Extract the [X, Y] coordinate from the center of the cell holding the provided text.  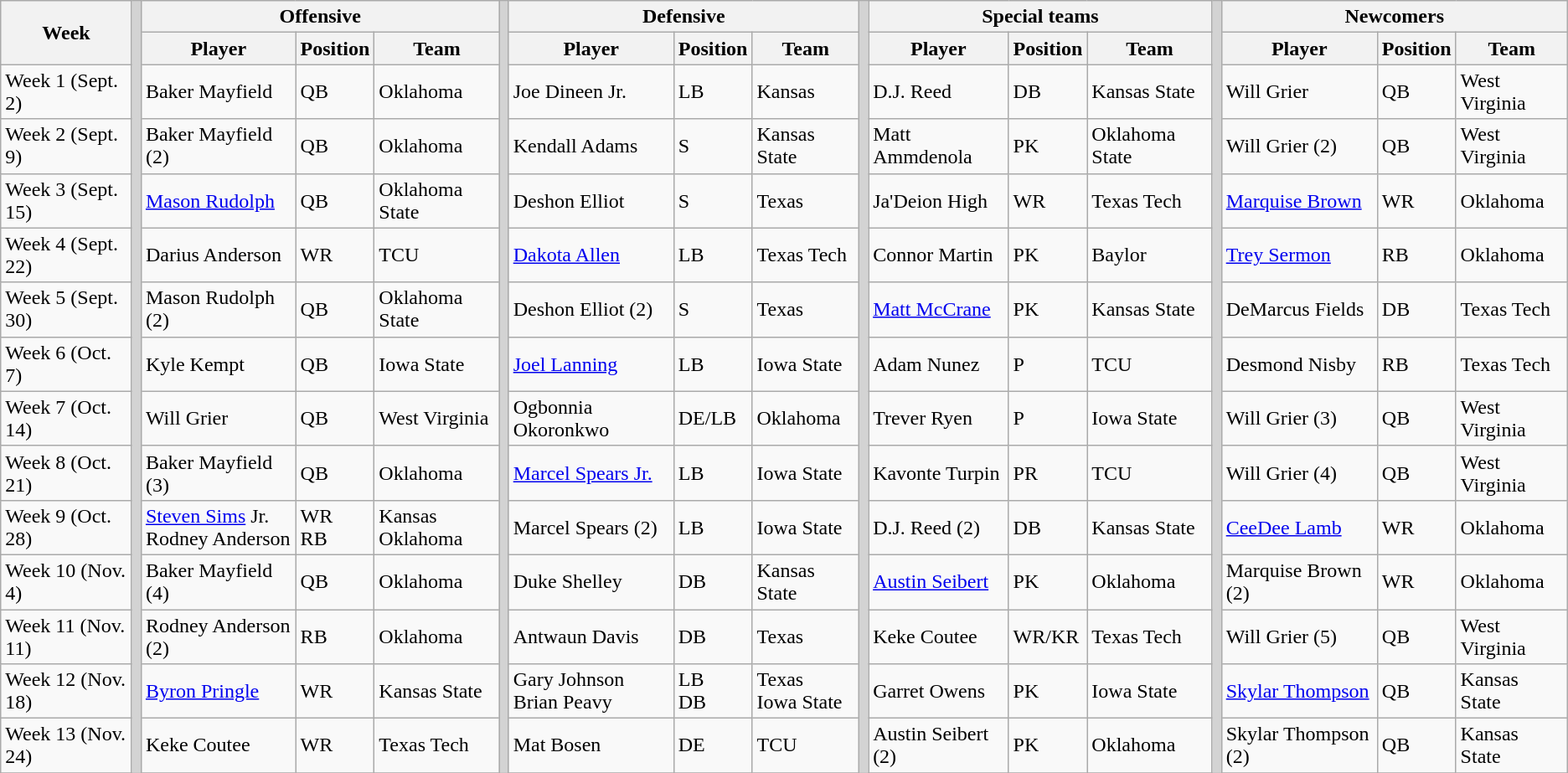
Deshon Elliot (2) [591, 310]
Week 11 (Nov. 11) [67, 636]
Trey Sermon [1299, 255]
Will Grier (4) [1299, 472]
WR/KR [1048, 636]
Baker Mayfield (4) [218, 581]
Kendall Adams [591, 146]
Mason Rudolph (2) [218, 310]
Kavonte Turpin [938, 472]
Dakota Allen [591, 255]
Darius Anderson [218, 255]
Adam Nunez [938, 363]
DeMarcus Fields [1299, 310]
Baker Mayfield [218, 92]
Week 13 (Nov. 24) [67, 745]
Marcel Spears Jr. [591, 472]
Will Grier (2) [1299, 146]
Joe Dineen Jr. [591, 92]
Defensive [683, 17]
Rodney Anderson (2) [218, 636]
D.J. Reed [938, 92]
Week 1 (Sept. 2) [67, 92]
Kansas [806, 92]
Marquise Brown (2) [1299, 581]
Mat Bosen [591, 745]
Baker Mayfield (3) [218, 472]
Kansas Oklahoma [437, 528]
Gary Johnson Brian Peavy [591, 692]
Desmond Nisby [1299, 363]
Duke Shelley [591, 581]
Matt Ammdenola [938, 146]
Joel Lanning [591, 363]
Marquise Brown [1299, 201]
Week 5 (Sept. 30) [67, 310]
Ja'Deion High [938, 201]
Ogbonnia Okoronkwo [591, 419]
Week 4 (Sept. 22) [67, 255]
Texas Iowa State [806, 692]
Week 8 (Oct. 21) [67, 472]
Austin Seibert (2) [938, 745]
Byron Pringle [218, 692]
Skylar Thompson [1299, 692]
Deshon Elliot [591, 201]
Week 6 (Oct. 7) [67, 363]
Week 10 (Nov. 4) [67, 581]
Trever Ryen [938, 419]
Skylar Thompson (2) [1299, 745]
Connor Martin [938, 255]
Week [67, 33]
WR RB [335, 528]
Matt McCrane [938, 310]
Special teams [1040, 17]
CeeDee Lamb [1299, 528]
Week 9 (Oct. 28) [67, 528]
Week 3 (Sept. 15) [67, 201]
Week 7 (Oct. 14) [67, 419]
Newcomers [1394, 17]
LB DB [713, 692]
Baker Mayfield (2) [218, 146]
Baylor [1149, 255]
Kyle Kempt [218, 363]
Will Grier (5) [1299, 636]
Offensive [320, 17]
Garret Owens [938, 692]
Week 2 (Sept. 9) [67, 146]
Week 12 (Nov. 18) [67, 692]
DE [713, 745]
Steven Sims Jr. Rodney Anderson [218, 528]
Mason Rudolph [218, 201]
Austin Seibert [938, 581]
DE/LB [713, 419]
Will Grier (3) [1299, 419]
PR [1048, 472]
Antwaun Davis [591, 636]
D.J. Reed (2) [938, 528]
Marcel Spears (2) [591, 528]
